Scan for the cell matching the given text and deliver its (x, y) coordinate at center. 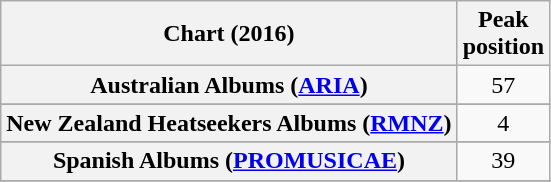
4 (503, 123)
57 (503, 85)
Chart (2016) (229, 34)
39 (503, 161)
Australian Albums (ARIA) (229, 85)
New Zealand Heatseekers Albums (RMNZ) (229, 123)
Spanish Albums (PROMUSICAE) (229, 161)
Peak position (503, 34)
